Find where the given text appears and provide that cell's center as [X, Y] coordinate. 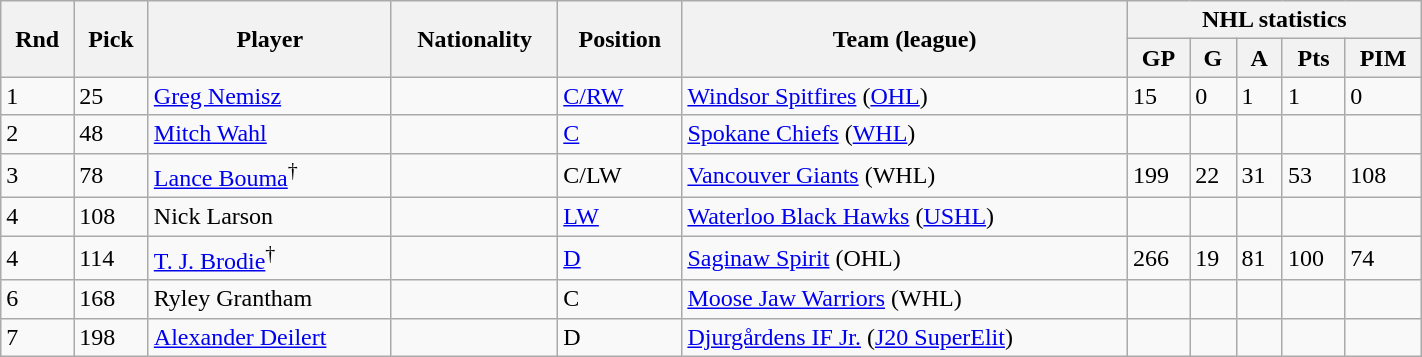
Team (league) [905, 39]
Djurgårdens IF Jr. (J20 SuperElit) [905, 337]
6 [38, 299]
C/LW [620, 176]
Moose Jaw Warriors (WHL) [905, 299]
Saginaw Spirit (OHL) [905, 258]
7 [38, 337]
19 [1213, 258]
Nationality [474, 39]
100 [1313, 258]
T. J. Brodie† [270, 258]
Ryley Grantham [270, 299]
NHL statistics [1274, 20]
LW [620, 217]
PIM [1383, 58]
31 [1259, 176]
266 [1158, 258]
198 [112, 337]
Pick [112, 39]
48 [112, 134]
Alexander Deilert [270, 337]
Mitch Wahl [270, 134]
Vancouver Giants (WHL) [905, 176]
81 [1259, 258]
199 [1158, 176]
Spokane Chiefs (WHL) [905, 134]
G [1213, 58]
Waterloo Black Hawks (USHL) [905, 217]
15 [1158, 96]
Position [620, 39]
Rnd [38, 39]
Windsor Spitfires (OHL) [905, 96]
114 [112, 258]
GP [1158, 58]
74 [1383, 258]
Greg Nemisz [270, 96]
3 [38, 176]
25 [112, 96]
Player [270, 39]
168 [112, 299]
A [1259, 58]
53 [1313, 176]
Pts [1313, 58]
78 [112, 176]
Lance Bouma† [270, 176]
2 [38, 134]
Nick Larson [270, 217]
22 [1213, 176]
C/RW [620, 96]
